Find where the given text appears and provide that cell's center as (x, y) coordinate. 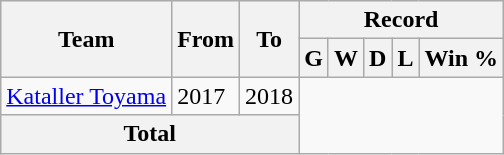
Total (150, 134)
D (377, 58)
2017 (206, 96)
From (206, 39)
L (406, 58)
2018 (270, 96)
Kataller Toyama (86, 96)
G (314, 58)
Record (402, 20)
W (346, 58)
To (270, 39)
Win % (462, 58)
Team (86, 39)
